Capture the cell that displays the provided text and extract its [x, y] central coordinate. 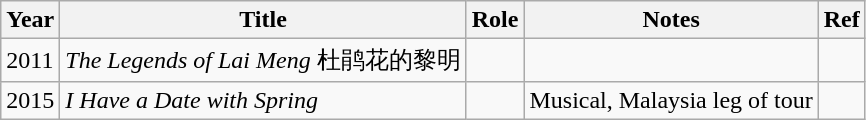
Role [495, 20]
Musical, Malaysia leg of tour [671, 100]
Ref [842, 20]
I Have a Date with Spring [263, 100]
The Legends of Lai Meng 杜鹃花的黎明 [263, 60]
2011 [30, 60]
Year [30, 20]
Notes [671, 20]
2015 [30, 100]
Title [263, 20]
